Detect which cell encompasses the target text, then output its [x, y] center coordinate. 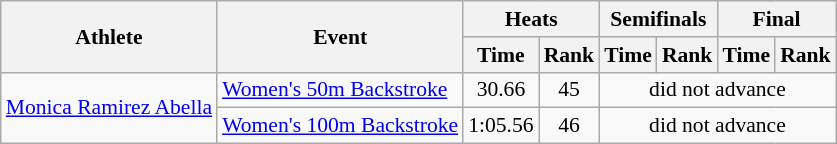
Final [776, 19]
30.66 [500, 90]
46 [570, 126]
45 [570, 90]
Athlete [109, 36]
Heats [531, 19]
1:05.56 [500, 126]
Women's 50m Backstroke [340, 90]
Event [340, 36]
Women's 100m Backstroke [340, 126]
Monica Ramirez Abella [109, 108]
Semifinals [658, 19]
